Output the [x, y] coordinate of the center of the cell containing the given text.  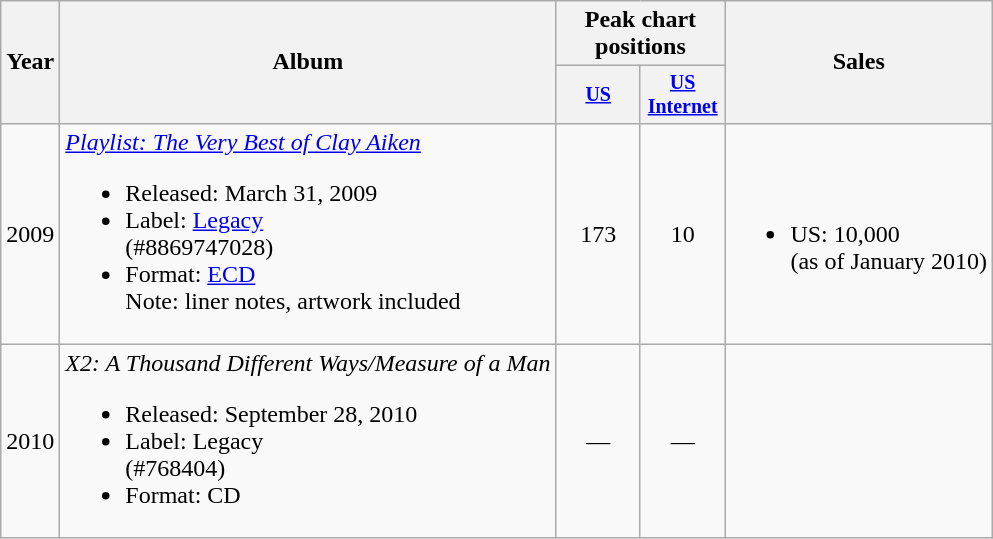
Playlist: The Very Best of Clay AikenReleased: March 31, 2009Label: Legacy(#8869747028)Format: ECD Note: liner notes, artwork included [308, 234]
US: 10,000(as of January 2010) [859, 234]
Album [308, 62]
X2: A Thousand Different Ways/Measure of a ManReleased: September 28, 2010Label: Legacy(#768404)Format: CD [308, 441]
173 [598, 234]
2010 [30, 441]
Year [30, 62]
2009 [30, 234]
Peak chart positions [640, 34]
Sales [859, 62]
US Internet [682, 94]
US [598, 94]
10 [682, 234]
